Return (X, Y) of the center of cell containing provided text 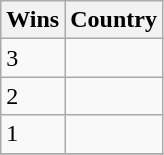
Country (114, 20)
3 (33, 58)
1 (33, 134)
Wins (33, 20)
2 (33, 96)
